From the cell containing the given text, extract its center point as (X, Y) coordinate. 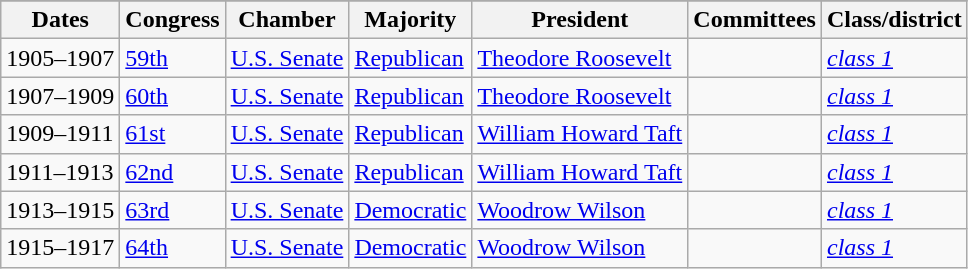
61st (172, 134)
President (580, 20)
1905–1907 (60, 58)
60th (172, 96)
62nd (172, 172)
Congress (172, 20)
1911–1913 (60, 172)
63rd (172, 210)
59th (172, 58)
1915–1917 (60, 248)
Class/district (894, 20)
1907–1909 (60, 96)
Dates (60, 20)
Committees (755, 20)
64th (172, 248)
1913–1915 (60, 210)
Majority (410, 20)
1909–1911 (60, 134)
Chamber (287, 20)
